Scan for the cell matching the given text and deliver its (X, Y) coordinate at center. 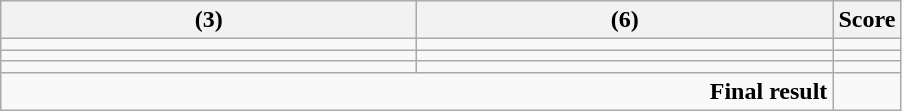
Score (867, 20)
(6) (625, 20)
Final result (417, 91)
(3) (209, 20)
